Locate the cell with the specified text and output its [X, Y] center coordinate. 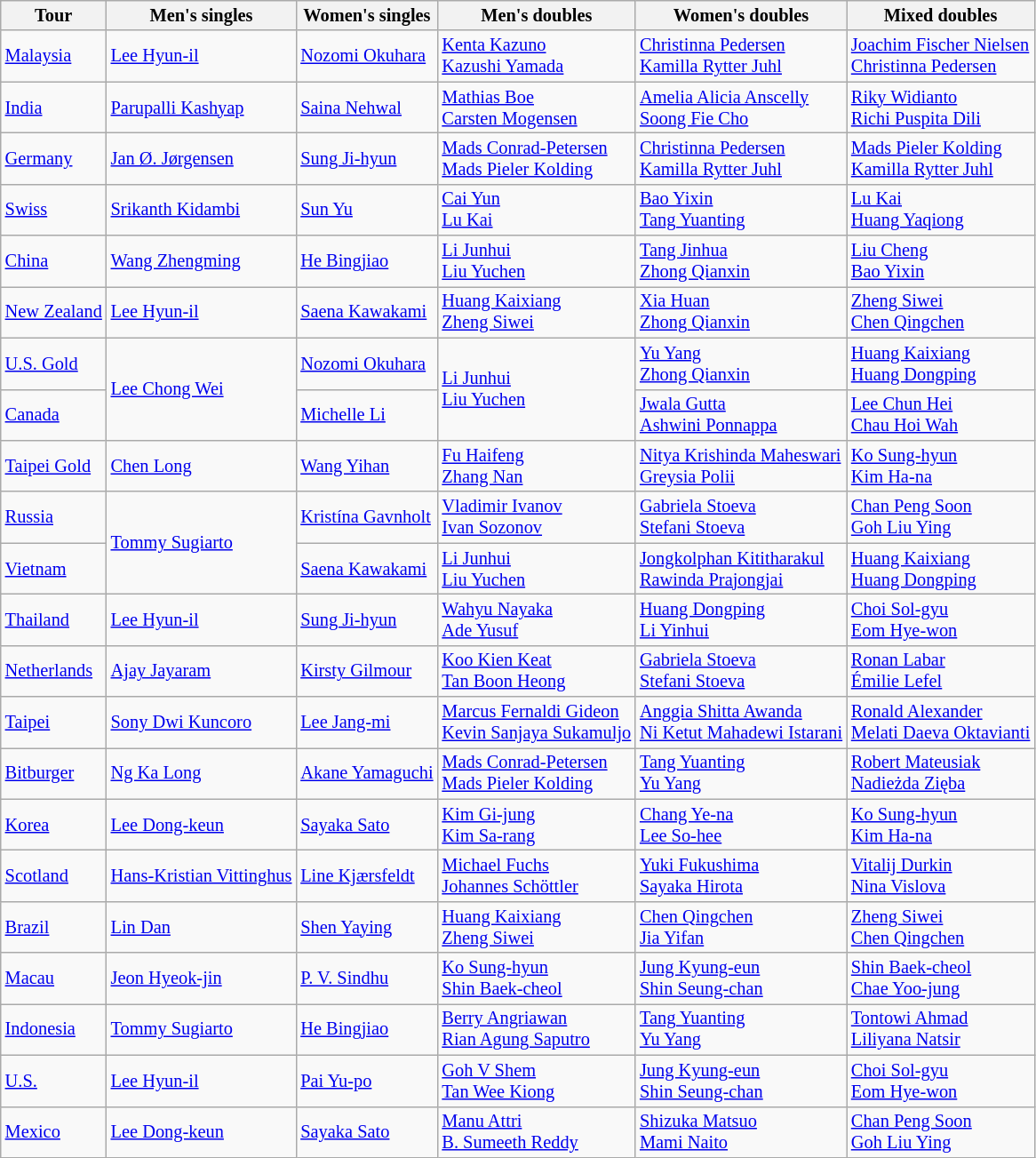
Mathias Boe Carsten Mogensen [537, 108]
Sun Yu [366, 210]
Michael Fuchs Johannes Schöttler [537, 875]
Kristína Gavnholt [366, 517]
Swiss [53, 210]
Saina Nehwal [366, 108]
Berry Angriawan Rian Agung Saputro [537, 1029]
Women's doubles [741, 15]
Kirsty Gilmour [366, 671]
Fu Haifeng Zhang Nan [537, 466]
Lee Chun Hei Chau Hoi Wah [940, 415]
Sony Dwi Kuncoro [202, 723]
Koo Kien Keat Tan Boon Heong [537, 671]
Srikanth Kidambi [202, 210]
Michelle Li [366, 415]
Cai Yun Lu Kai [537, 210]
Korea [53, 825]
Wang Zhengming [202, 261]
Kim Gi-jung Kim Sa-rang [537, 825]
Scotland [53, 875]
Jongkolphan Kititharakul Rawinda Prajongjai [741, 569]
Ajay Jayaram [202, 671]
Line Kjærsfeldt [366, 875]
Yu Yang Zhong Qianxin [741, 363]
Tontowi Ahmad Liliyana Natsir [940, 1029]
Vitalij Durkin Nina Vislova [940, 875]
Wang Yihan [366, 466]
Taipei Gold [53, 466]
Robert Mateusiak Nadieżda Zięba [940, 773]
Tang Jinhua Zhong Qianxin [741, 261]
Men's doubles [537, 15]
Canada [53, 415]
U.S. [53, 1081]
Mexico [53, 1132]
Brazil [53, 927]
Taipei [53, 723]
Kenta Kazuno Kazushi Yamada [537, 56]
Lin Dan [202, 927]
Joachim Fischer Nielsen Christinna Pedersen [940, 56]
Bitburger [53, 773]
Amelia Alicia Anscelly Soong Fie Cho [741, 108]
U.S. Gold [53, 363]
Yuki Fukushima Sayaka Hirota [741, 875]
Pai Yu-po [366, 1081]
Jeon Hyeok-jin [202, 978]
Malaysia [53, 56]
Mixed doubles [940, 15]
Indonesia [53, 1029]
Women's singles [366, 15]
Xia Huan Zhong Qianxin [741, 312]
Ko Sung-hyun Shin Baek-cheol [537, 978]
Chen Long [202, 466]
Shizuka Matsuo Mami Naito [741, 1132]
India [53, 108]
Akane Yamaguchi [366, 773]
Jwala Gutta Ashwini Ponnappa [741, 415]
Mads Pieler Kolding Kamilla Rytter Juhl [940, 158]
Shin Baek-cheol Chae Yoo-jung [940, 978]
Shen Yaying [366, 927]
Lu Kai Huang Yaqiong [940, 210]
Hans-Kristian Vittinghus [202, 875]
Parupalli Kashyap [202, 108]
New Zealand [53, 312]
Lee Jang-mi [366, 723]
Chang Ye-na Lee So-hee [741, 825]
Chen Qingchen Jia Yifan [741, 927]
Nitya Krishinda Maheswari Greysia Polii [741, 466]
Lee Chong Wei [202, 389]
Liu Cheng Bao Yixin [940, 261]
Men's singles [202, 15]
Huang Dongping Li Yinhui [741, 619]
Riky Widianto Richi Puspita Dili [940, 108]
Wahyu Nayaka Ade Yusuf [537, 619]
Goh V Shem Tan Wee Kiong [537, 1081]
Netherlands [53, 671]
Germany [53, 158]
Macau [53, 978]
Jan Ø. Jørgensen [202, 158]
Manu Attri B. Sumeeth Reddy [537, 1132]
Ronan Labar Émilie Lefel [940, 671]
Ng Ka Long [202, 773]
P. V. Sindhu [366, 978]
Russia [53, 517]
China [53, 261]
Thailand [53, 619]
Ronald Alexander Melati Daeva Oktavianti [940, 723]
Bao Yixin Tang Yuanting [741, 210]
Vladimir Ivanov Ivan Sozonov [537, 517]
Marcus Fernaldi Gideon Kevin Sanjaya Sukamuljo [537, 723]
Tour [53, 15]
Anggia Shitta Awanda Ni Ketut Mahadewi Istarani [741, 723]
Vietnam [53, 569]
